For the text-containing cell, return its midpoint in [X, Y] coordinate format. 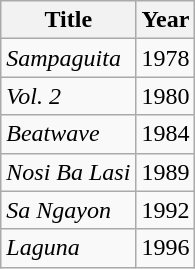
1992 [166, 210]
1996 [166, 248]
1980 [166, 96]
1989 [166, 172]
Sa Ngayon [68, 210]
Year [166, 20]
Laguna [68, 248]
Beatwave [68, 134]
Sampaguita [68, 58]
Title [68, 20]
Nosi Ba Lasi [68, 172]
Vol. 2 [68, 96]
1984 [166, 134]
1978 [166, 58]
